Scan for the cell matching the given text and deliver its (X, Y) coordinate at center. 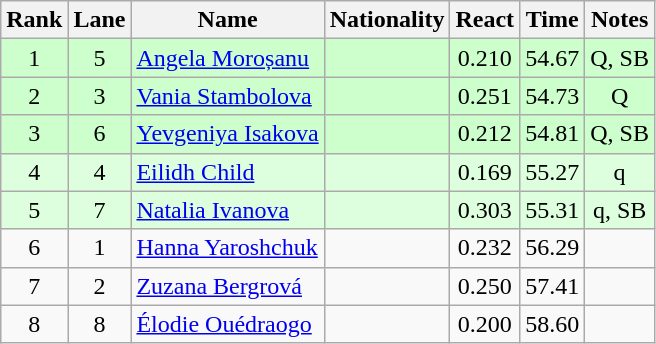
56.29 (552, 248)
Nationality (387, 20)
0.212 (485, 134)
Élodie Ouédraogo (228, 324)
54.73 (552, 96)
Eilidh Child (228, 172)
Natalia Ivanova (228, 210)
Zuzana Bergrová (228, 286)
0.251 (485, 96)
58.60 (552, 324)
0.200 (485, 324)
57.41 (552, 286)
Yevgeniya Isakova (228, 134)
Angela Moroșanu (228, 58)
0.232 (485, 248)
0.169 (485, 172)
React (485, 20)
Notes (620, 20)
Name (228, 20)
q, SB (620, 210)
Vania Stambolova (228, 96)
55.27 (552, 172)
Q (620, 96)
0.303 (485, 210)
55.31 (552, 210)
Hanna Yaroshchuk (228, 248)
0.210 (485, 58)
0.250 (485, 286)
Time (552, 20)
q (620, 172)
Rank (34, 20)
54.67 (552, 58)
Lane (100, 20)
54.81 (552, 134)
